Extract the (X, Y) coordinate from the center of the cell holding the provided text.  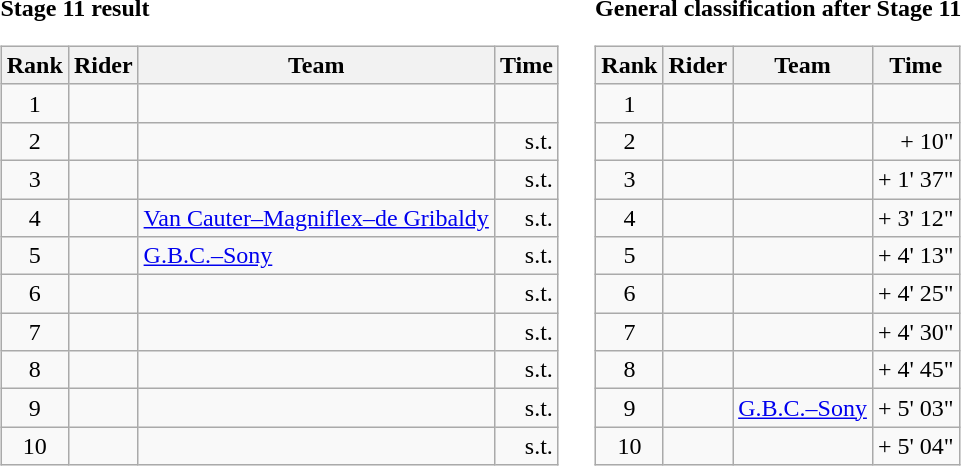
Van Cauter–Magniflex–de Gribaldy (316, 217)
+ 4' 30" (916, 332)
+ 5' 04" (916, 446)
+ 4' 25" (916, 294)
+ 3' 12" (916, 217)
+ 4' 13" (916, 256)
+ 1' 37" (916, 179)
+ 10" (916, 141)
+ 4' 45" (916, 370)
+ 5' 03" (916, 408)
